Locate the cell with the specified text and output its [X, Y] center coordinate. 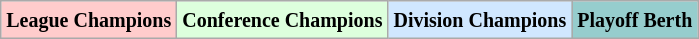
Playoff Berth [635, 20]
Division Champions [480, 20]
League Champions [89, 20]
Conference Champions [282, 20]
